Extract the (X, Y) coordinate from the center of the cell holding the provided text.  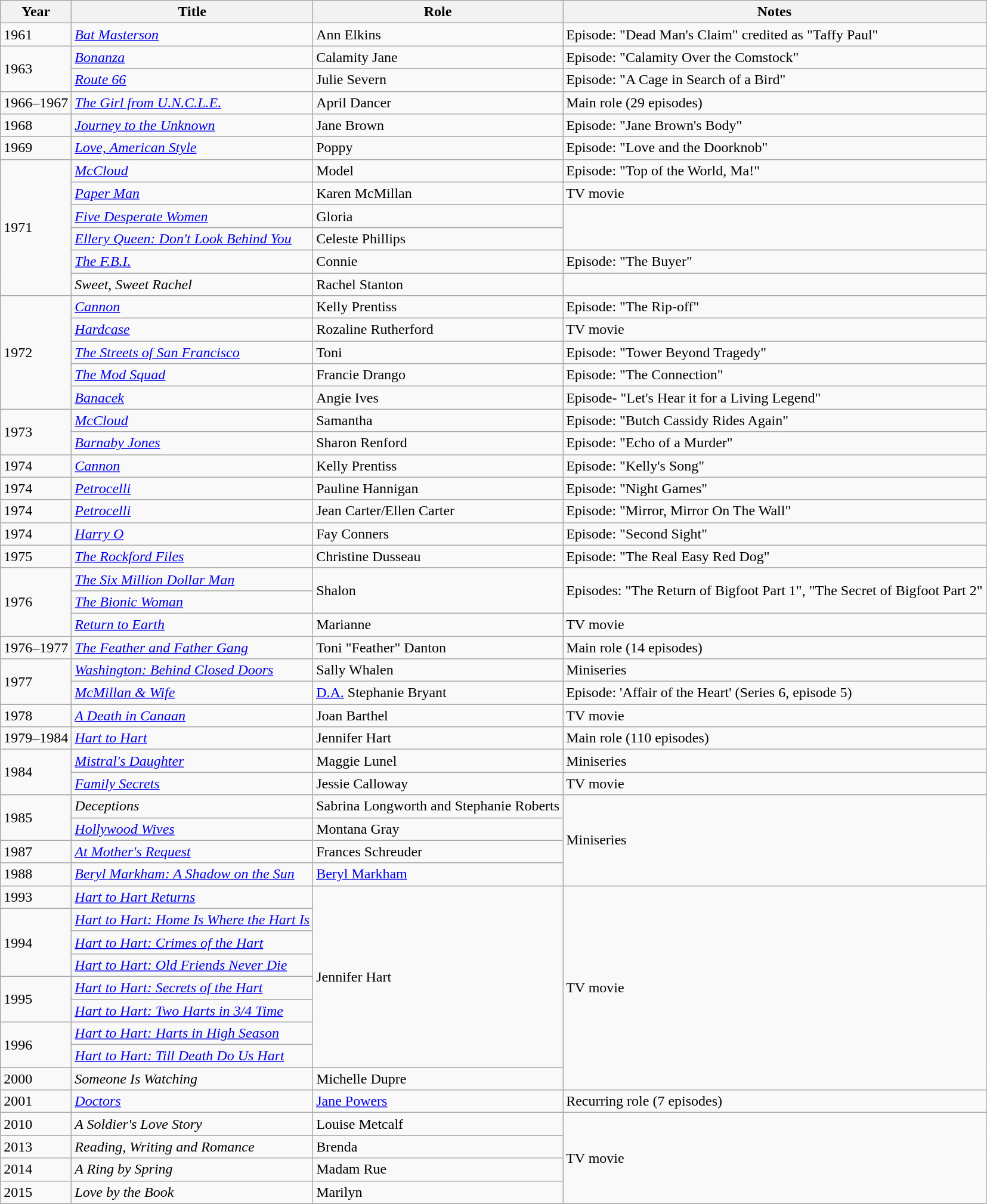
Jane Brown (438, 125)
Ann Elkins (438, 35)
A Soldier's Love Story (192, 1124)
1993 (36, 897)
Episode- "Let's Hear it for a Living Legend" (774, 398)
Model (438, 171)
Sharon Renford (438, 443)
1968 (36, 125)
Hart to Hart: Two Harts in 3/4 Time (192, 1011)
Celeste Phillips (438, 239)
1984 (36, 772)
Episode: "The Connection" (774, 375)
Bonanza (192, 57)
Doctors (192, 1101)
Sweet, Sweet Rachel (192, 284)
Episode: "Kelly's Song" (774, 466)
Episode: "Calamity Over the Comstock" (774, 57)
Mistral's Daughter (192, 761)
Hart to Hart: Crimes of the Hart (192, 942)
The Six Million Dollar Man (192, 579)
Episode: "Second Sight" (774, 534)
Episode: "Mirror, Mirror On The Wall" (774, 511)
Main role (14 episodes) (774, 647)
Brenda (438, 1147)
Episode: "The Real Easy Red Dog" (774, 556)
2014 (36, 1169)
Hart to Hart Returns (192, 897)
Shalon (438, 590)
1963 (36, 69)
Love, American Style (192, 148)
Episodes: "The Return of Bigfoot Part 1", "The Secret of Bigfoot Part 2" (774, 590)
1969 (36, 148)
Episode: "Top of the World, Ma!" (774, 171)
Ellery Queen: Don't Look Behind You (192, 239)
1961 (36, 35)
Sally Whalen (438, 670)
Episode: "Tower Beyond Tragedy" (774, 352)
Julie Severn (438, 80)
The Rockford Files (192, 556)
McMillan & Wife (192, 693)
Journey to the Unknown (192, 125)
2000 (36, 1079)
2013 (36, 1147)
The Mod Squad (192, 375)
Deceptions (192, 806)
1971 (36, 227)
1996 (36, 1045)
Recurring role (7 episodes) (774, 1101)
Frances Schreuder (438, 852)
1976–1977 (36, 647)
1995 (36, 999)
Episode: 'Affair of the Heart' (Series 6, episode 5) (774, 693)
1976 (36, 602)
Episode: "Dead Man's Claim" credited as "Taffy Paul" (774, 35)
1978 (36, 716)
The Streets of San Francisco (192, 352)
1972 (36, 352)
Rozaline Rutherford (438, 330)
Episode: "Echo of a Murder" (774, 443)
The Girl from U.N.C.L.E. (192, 103)
Main role (110 episodes) (774, 738)
Five Desperate Women (192, 216)
Fay Conners (438, 534)
1977 (36, 682)
The Feather and Father Gang (192, 647)
At Mother's Request (192, 852)
The F.B.I. (192, 261)
1988 (36, 874)
Episode: "A Cage in Search of a Bird" (774, 80)
Family Secrets (192, 784)
Louise Metcalf (438, 1124)
Episode: "Butch Cassidy Rides Again" (774, 420)
Gloria (438, 216)
Episode: "Love and the Doorknob" (774, 148)
Rachel Stanton (438, 284)
Calamity Jane (438, 57)
Paper Man (192, 193)
1979–1984 (36, 738)
Barnaby Jones (192, 443)
Pauline Hannigan (438, 488)
Karen McMillan (438, 193)
1975 (36, 556)
Episode: "Night Games" (774, 488)
Washington: Behind Closed Doors (192, 670)
Hart to Hart: Till Death Do Us Hart (192, 1056)
Christine Dusseau (438, 556)
2015 (36, 1192)
Montana Gray (438, 829)
Notes (774, 12)
Episode: "The Buyer" (774, 261)
Hart to Hart: Home Is Where the Hart Is (192, 920)
D.A. Stephanie Bryant (438, 693)
Year (36, 12)
Role (438, 12)
Banacek (192, 398)
1985 (36, 818)
Hart to Hart (192, 738)
Samantha (438, 420)
Beryl Markham (438, 874)
Hardcase (192, 330)
Jane Powers (438, 1101)
Bat Masterson (192, 35)
Jean Carter/Ellen Carter (438, 511)
April Dancer (438, 103)
Hollywood Wives (192, 829)
Sabrina Longworth and Stephanie Roberts (438, 806)
Connie (438, 261)
A Ring by Spring (192, 1169)
Angie Ives (438, 398)
Jessie Calloway (438, 784)
1987 (36, 852)
Poppy (438, 148)
Marilyn (438, 1192)
Harry O (192, 534)
Hart to Hart: Old Friends Never Die (192, 965)
Madam Rue (438, 1169)
The Bionic Woman (192, 602)
Marianne (438, 624)
Maggie Lunel (438, 761)
Return to Earth (192, 624)
Main role (29 episodes) (774, 103)
1966–1967 (36, 103)
Beryl Markham: A Shadow on the Sun (192, 874)
Love by the Book (192, 1192)
Joan Barthel (438, 716)
1973 (36, 432)
2010 (36, 1124)
Episode: "The Rip-off" (774, 307)
Route 66 (192, 80)
Hart to Hart: Harts in High Season (192, 1033)
Toni (438, 352)
2001 (36, 1101)
Someone Is Watching (192, 1079)
Toni "Feather" Danton (438, 647)
Title (192, 12)
Michelle Dupre (438, 1079)
A Death in Canaan (192, 716)
Hart to Hart: Secrets of the Hart (192, 988)
Episode: "Jane Brown's Body" (774, 125)
Francie Drango (438, 375)
Reading, Writing and Romance (192, 1147)
1994 (36, 942)
